Search for the cell housing the specified text and yield its (x, y) center coordinate. 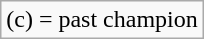
(c) = past champion (102, 20)
